Extract the (X, Y) coordinate from the center of the cell holding the provided text.  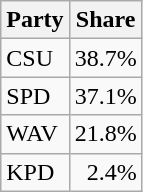
37.1% (106, 96)
WAV (35, 134)
Share (106, 20)
Party (35, 20)
2.4% (106, 172)
KPD (35, 172)
38.7% (106, 58)
SPD (35, 96)
21.8% (106, 134)
CSU (35, 58)
